Scan for the cell matching the given text and deliver its [X, Y] coordinate at center. 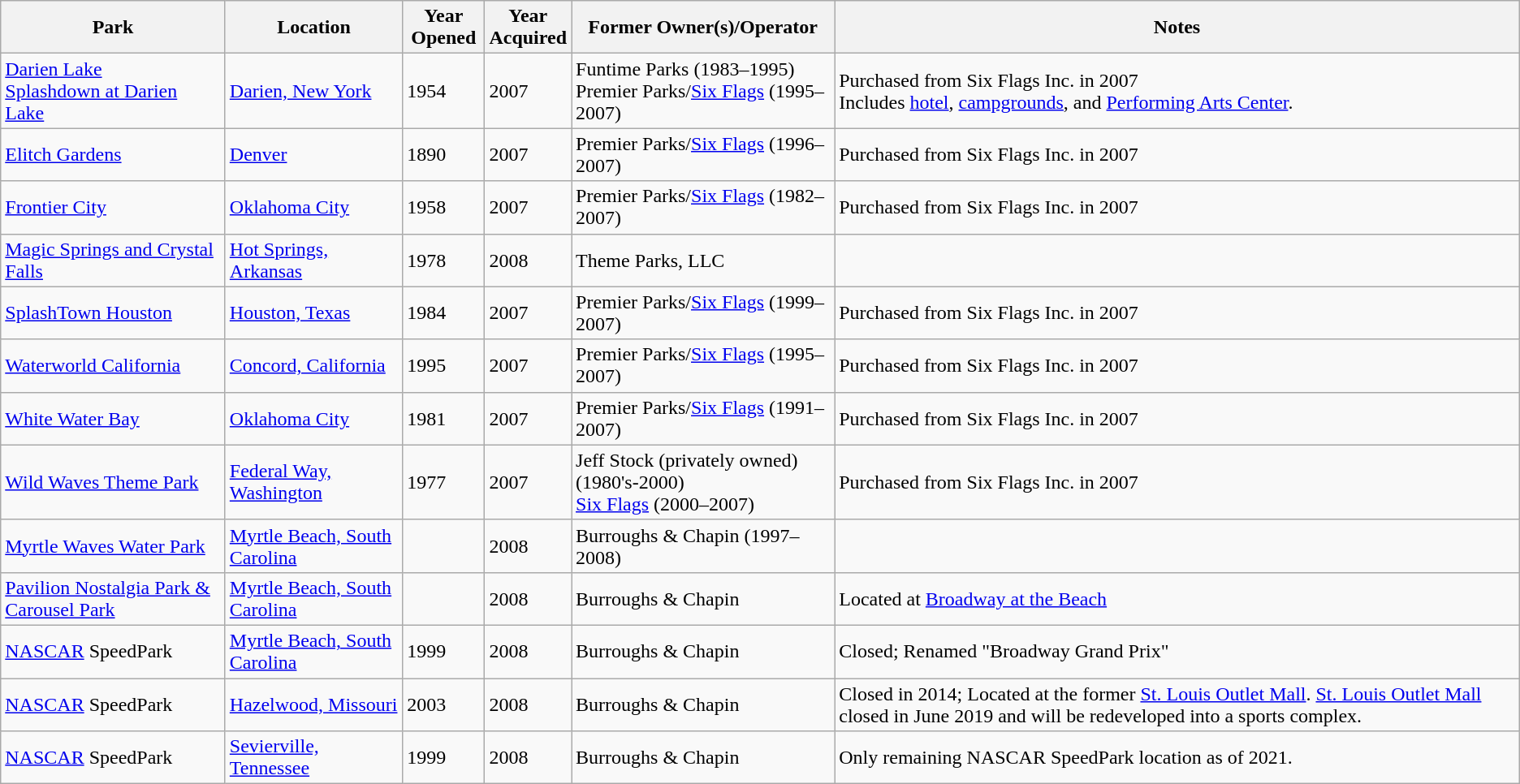
White Water Bay [114, 419]
1981 [443, 419]
Federal Way, Washington [313, 482]
Premier Parks/Six Flags (1991–2007) [703, 419]
Premier Parks/Six Flags (1999–2007) [703, 313]
Notes [1177, 28]
Former Owner(s)/Operator [703, 28]
Closed in 2014; Located at the former St. Louis Outlet Mall. St. Louis Outlet Mall closed in June 2019 and will be redeveloped into a sports complex. [1177, 704]
Darien, New York [313, 91]
Denver [313, 154]
Only remaining NASCAR SpeedPark location as of 2021. [1177, 758]
SplashTown Houston [114, 313]
Located at Broadway at the Beach [1177, 599]
1954 [443, 91]
Funtime Parks (1983–1995)Premier Parks/Six Flags (1995–2007) [703, 91]
Pavilion Nostalgia Park & Carousel Park [114, 599]
Park [114, 28]
Location [313, 28]
1977 [443, 482]
Frontier City [114, 208]
Hot Springs, Arkansas [313, 260]
Premier Parks/Six Flags (1996–2007) [703, 154]
Houston, Texas [313, 313]
Concord, California [313, 365]
Sevierville, Tennessee [313, 758]
Wild Waves Theme Park [114, 482]
Magic Springs and Crystal Falls [114, 260]
Year Opened [443, 28]
Waterworld California [114, 365]
Jeff Stock (privately owned) (1980's-2000)Six Flags (2000–2007) [703, 482]
Theme Parks, LLC [703, 260]
Darien LakeSplashdown at Darien Lake [114, 91]
1978 [443, 260]
Burroughs & Chapin (1997–2008) [703, 545]
1995 [443, 365]
2003 [443, 704]
Closed; Renamed "Broadway Grand Prix" [1177, 651]
Purchased from Six Flags Inc. in 2007 Includes hotel, campgrounds, and Performing Arts Center. [1177, 91]
Year Acquired [528, 28]
Hazelwood, Missouri [313, 704]
1890 [443, 154]
Elitch Gardens [114, 154]
1984 [443, 313]
Myrtle Waves Water Park [114, 545]
Premier Parks/Six Flags (1995–2007) [703, 365]
1958 [443, 208]
Premier Parks/Six Flags (1982–2007) [703, 208]
